For the text-containing cell, return its midpoint in [X, Y] coordinate format. 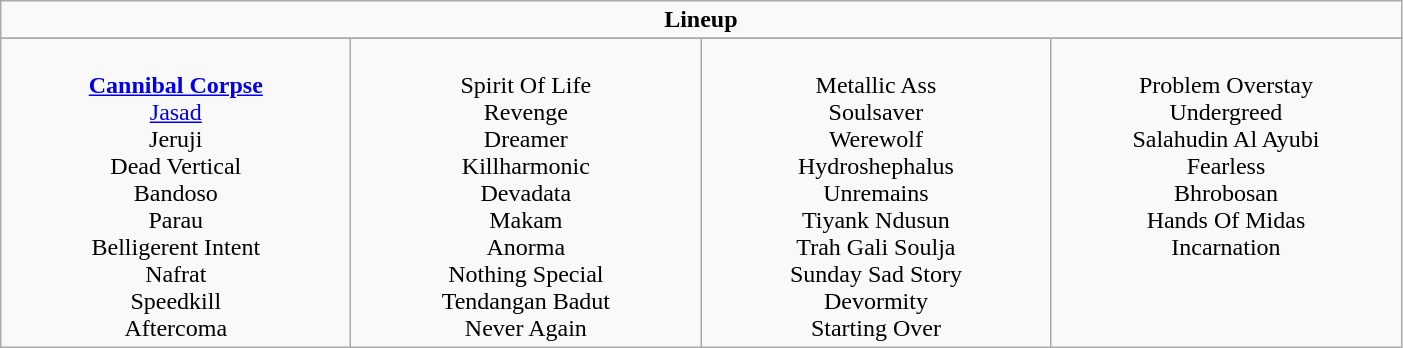
Metallic Ass Soulsaver Werewolf Hydroshephalus Unremains Tiyank Ndusun Trah Gali Soulja Sunday Sad Story Devormity Starting Over [876, 193]
Spirit Of Life Revenge Dreamer Killharmonic Devadata Makam Anorma Nothing Special Tendangan Badut Never Again [526, 193]
Lineup [701, 20]
Cannibal Corpse Jasad Jeruji Dead Vertical Bandoso Parau Belligerent Intent Nafrat Speedkill Aftercoma [176, 193]
Problem Overstay Undergreed Salahudin Al Ayubi Fearless Bhrobosan Hands Of Midas Incarnation [1226, 193]
